Locate the cell with the specified text and output its (X, Y) center coordinate. 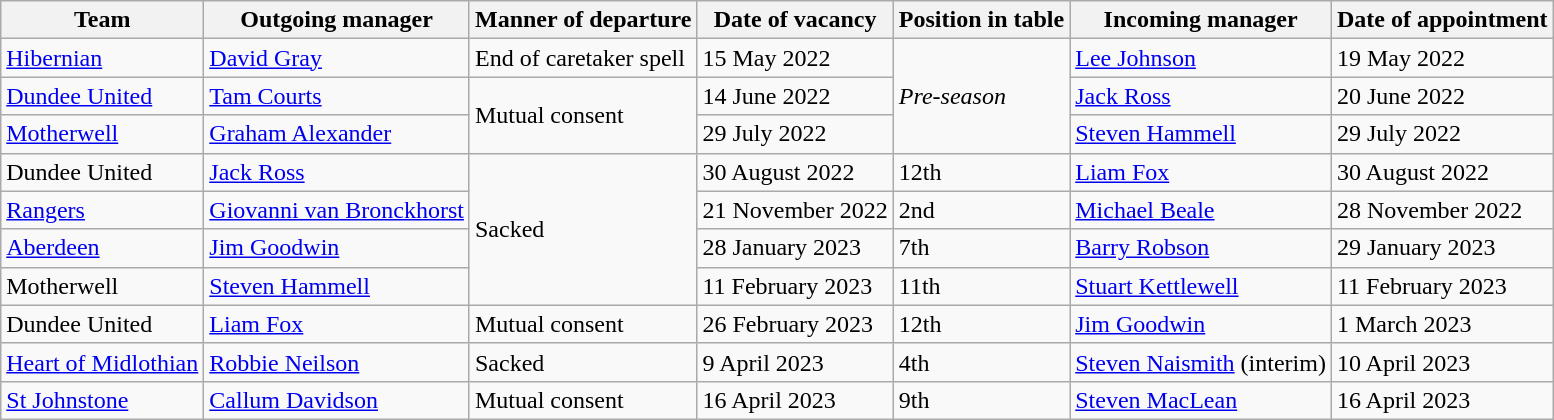
Position in table (981, 20)
9th (981, 400)
28 January 2023 (795, 248)
Tam Courts (337, 96)
15 May 2022 (795, 58)
Stuart Kettlewell (1201, 286)
Robbie Neilson (337, 362)
Aberdeen (102, 248)
St Johnstone (102, 400)
11th (981, 286)
Pre-season (981, 96)
Callum Davidson (337, 400)
26 February 2023 (795, 324)
Heart of Midlothian (102, 362)
Outgoing manager (337, 20)
28 November 2022 (1442, 210)
End of caretaker spell (582, 58)
Hibernian (102, 58)
Lee Johnson (1201, 58)
Rangers (102, 210)
Graham Alexander (337, 134)
20 June 2022 (1442, 96)
Manner of departure (582, 20)
21 November 2022 (795, 210)
9 April 2023 (795, 362)
14 June 2022 (795, 96)
7th (981, 248)
10 April 2023 (1442, 362)
Date of vacancy (795, 20)
Date of appointment (1442, 20)
Barry Robson (1201, 248)
Michael Beale (1201, 210)
David Gray (337, 58)
2nd (981, 210)
1 March 2023 (1442, 324)
Team (102, 20)
19 May 2022 (1442, 58)
Steven MacLean (1201, 400)
Giovanni van Bronckhorst (337, 210)
29 January 2023 (1442, 248)
Incoming manager (1201, 20)
Steven Naismith (interim) (1201, 362)
4th (981, 362)
